Search for the cell housing the specified text and yield its [X, Y] center coordinate. 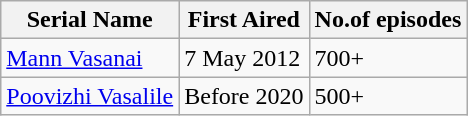
7 May 2012 [244, 58]
No.of episodes [388, 20]
Serial Name [90, 20]
First Aired [244, 20]
700+ [388, 58]
Poovizhi Vasalile [90, 96]
Before 2020 [244, 96]
Mann Vasanai [90, 58]
500+ [388, 96]
